Detect which cell encompasses the target text, then output its [X, Y] center coordinate. 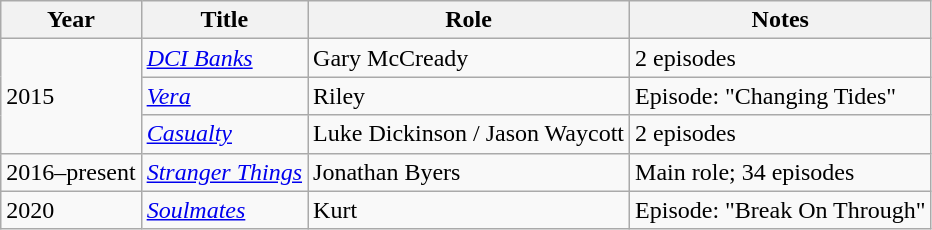
Role [469, 20]
Year [71, 20]
Riley [469, 96]
2015 [71, 96]
Vera [224, 96]
Luke Dickinson / Jason Waycott [469, 134]
Notes [781, 20]
Stranger Things [224, 172]
Gary McCready [469, 58]
Jonathan Byers [469, 172]
DCI Banks [224, 58]
2016–present [71, 172]
Main role; 34 episodes [781, 172]
Title [224, 20]
2020 [71, 210]
Episode: "Break On Through" [781, 210]
Casualty [224, 134]
Kurt [469, 210]
Soulmates [224, 210]
Episode: "Changing Tides" [781, 96]
